Identify which cell holds the provided text, then report its (X, Y) central coordinate. 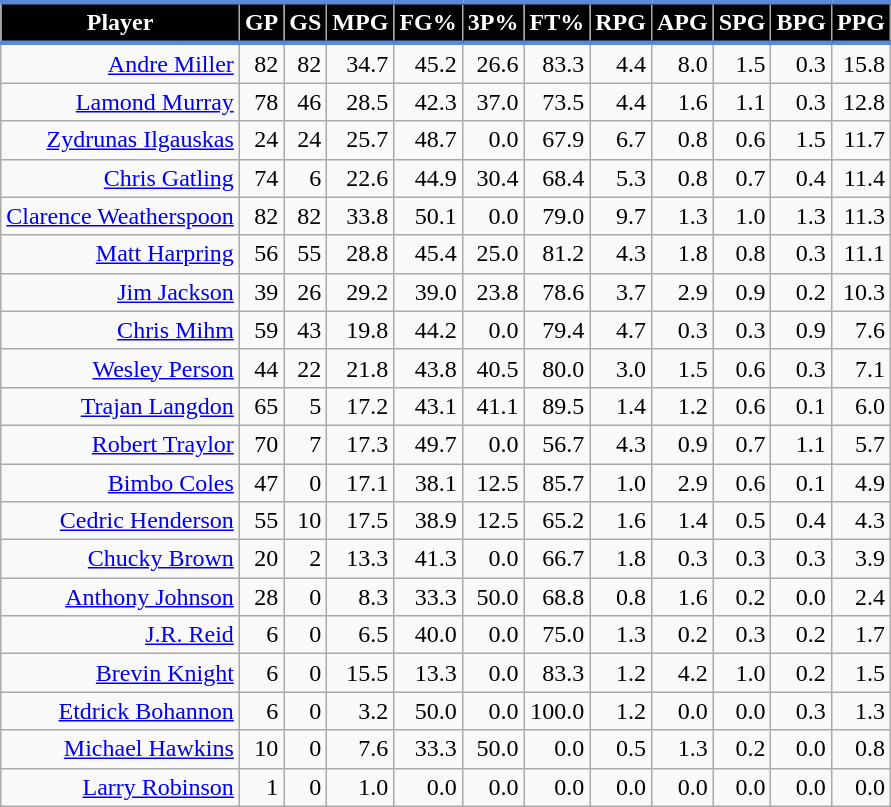
74 (261, 178)
4.9 (860, 483)
APG (682, 22)
45.4 (428, 254)
39 (261, 292)
17.2 (360, 406)
2.4 (860, 597)
100.0 (557, 711)
20 (261, 559)
43.8 (428, 368)
11.3 (860, 216)
41.1 (493, 406)
Anthony Johnson (120, 597)
2 (306, 559)
PPG (860, 22)
Michael Hawkins (120, 749)
5 (306, 406)
59 (261, 330)
49.7 (428, 444)
67.9 (557, 140)
Cedric Henderson (120, 521)
Wesley Person (120, 368)
44.9 (428, 178)
46 (306, 102)
Chris Gatling (120, 178)
25.7 (360, 140)
Robert Traylor (120, 444)
MPG (360, 22)
Bimbo Coles (120, 483)
1 (261, 787)
12.8 (860, 102)
79.0 (557, 216)
28.5 (360, 102)
28 (261, 597)
3.9 (860, 559)
44 (261, 368)
5.3 (621, 178)
21.8 (360, 368)
7 (306, 444)
23.8 (493, 292)
FT% (557, 22)
Zydrunas Ilgauskas (120, 140)
17.1 (360, 483)
29.2 (360, 292)
10.3 (860, 292)
70 (261, 444)
Chris Mihm (120, 330)
Jim Jackson (120, 292)
42.3 (428, 102)
Clarence Weatherspoon (120, 216)
75.0 (557, 635)
Lamond Murray (120, 102)
50.1 (428, 216)
43.1 (428, 406)
17.3 (360, 444)
15.5 (360, 673)
80.0 (557, 368)
34.7 (360, 63)
11.1 (860, 254)
1.7 (860, 635)
22 (306, 368)
73.5 (557, 102)
78 (261, 102)
6.7 (621, 140)
3P% (493, 22)
11.7 (860, 140)
17.5 (360, 521)
65 (261, 406)
4.7 (621, 330)
56.7 (557, 444)
SPG (742, 22)
11.4 (860, 178)
85.7 (557, 483)
38.1 (428, 483)
8.3 (360, 597)
Etdrick Bohannon (120, 711)
45.2 (428, 63)
8.0 (682, 63)
26.6 (493, 63)
Larry Robinson (120, 787)
44.2 (428, 330)
30.4 (493, 178)
28.8 (360, 254)
GP (261, 22)
78.6 (557, 292)
47 (261, 483)
7.1 (860, 368)
25.0 (493, 254)
Player (120, 22)
Andre Miller (120, 63)
3.2 (360, 711)
41.3 (428, 559)
FG% (428, 22)
Chucky Brown (120, 559)
79.4 (557, 330)
37.0 (493, 102)
3.0 (621, 368)
15.8 (860, 63)
66.7 (557, 559)
Matt Harpring (120, 254)
26 (306, 292)
39.0 (428, 292)
81.2 (557, 254)
J.R. Reid (120, 635)
RPG (621, 22)
40.5 (493, 368)
3.7 (621, 292)
56 (261, 254)
48.7 (428, 140)
68.8 (557, 597)
GS (306, 22)
65.2 (557, 521)
19.8 (360, 330)
40.0 (428, 635)
33.8 (360, 216)
9.7 (621, 216)
4.2 (682, 673)
68.4 (557, 178)
22.6 (360, 178)
BPG (801, 22)
89.5 (557, 406)
Trajan Langdon (120, 406)
6.0 (860, 406)
43 (306, 330)
5.7 (860, 444)
6.5 (360, 635)
38.9 (428, 521)
Brevin Knight (120, 673)
